Extract the (X, Y) coordinate from the center of the cell holding the provided text.  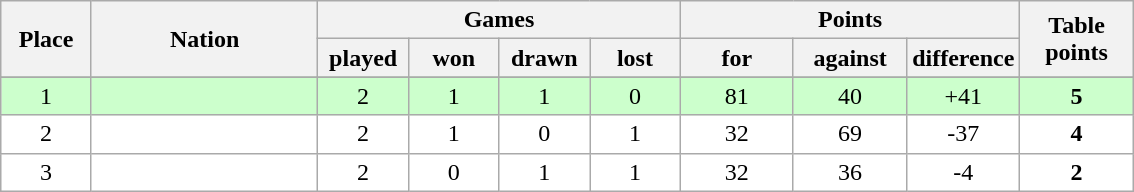
won (454, 58)
-4 (964, 172)
69 (850, 134)
lost (636, 58)
Games (499, 20)
5 (1076, 96)
against (850, 58)
Nation (204, 39)
Tablepoints (1076, 39)
36 (850, 172)
Place (46, 39)
4 (1076, 134)
+41 (964, 96)
3 (46, 172)
difference (964, 58)
Points (850, 20)
40 (850, 96)
drawn (544, 58)
81 (736, 96)
for (736, 58)
played (364, 58)
-37 (964, 134)
